Pinpoint the cell where the given text exists, returning its [x, y] midpoint coordinate. 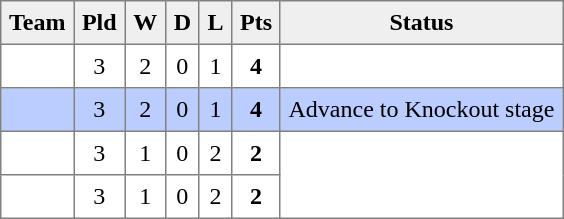
D [182, 23]
Status [421, 23]
Advance to Knockout stage [421, 110]
Team [38, 23]
Pld [100, 23]
L [216, 23]
Pts [256, 23]
W [145, 23]
